Find where the given text appears and provide that cell's center as [x, y] coordinate. 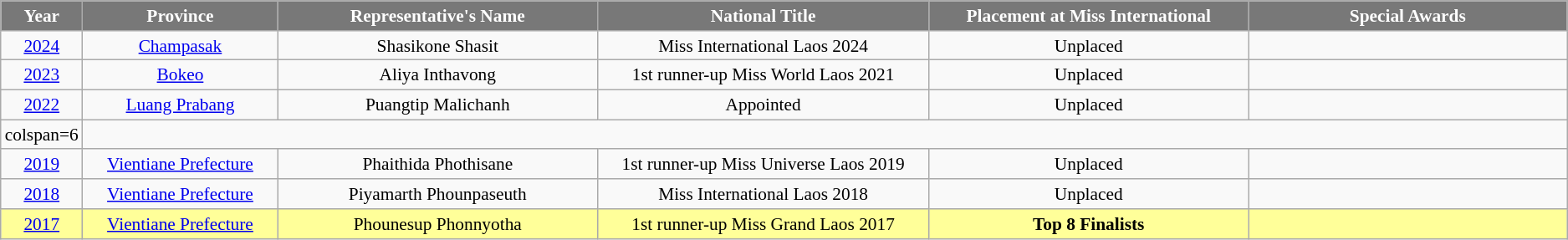
Top 8 Finalists [1089, 224]
Special Awards [1408, 16]
Puangtip Malichanh [437, 105]
Champasak [181, 46]
Bokeo [181, 75]
Province [181, 16]
1st runner-up Miss Universe Laos 2019 [763, 165]
2018 [42, 194]
Miss International Laos 2024 [763, 46]
2024 [42, 46]
Year [42, 16]
colspan=6 [42, 135]
Piyamarth Phounpaseuth [437, 194]
2022 [42, 105]
Placement at Miss International [1089, 16]
Miss International Laos 2018 [763, 194]
Phaithida Phothisane [437, 165]
2019 [42, 165]
Appointed [763, 105]
1st runner-up Miss Grand Laos 2017 [763, 224]
Luang Prabang [181, 105]
2017 [42, 224]
National Title [763, 16]
Representative's Name [437, 16]
Phounesup Phonnyotha [437, 224]
Shasikone Shasit [437, 46]
Aliya Inthavong [437, 75]
1st runner-up Miss World Laos 2021 [763, 75]
2023 [42, 75]
